Search for the cell housing the specified text and yield its (X, Y) center coordinate. 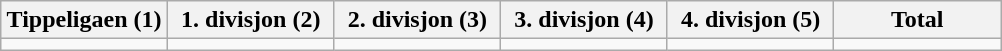
1. divisjon (2) (250, 20)
Total (918, 20)
4. divisjon (5) (750, 20)
2. divisjon (3) (418, 20)
3. divisjon (4) (584, 20)
Tippeligaen (1) (84, 20)
